Return the (X, Y) coordinate for the center point of the cell that contains the specified text.  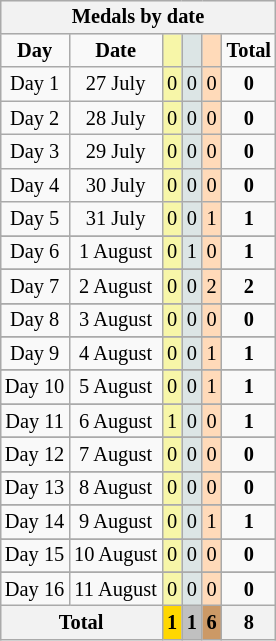
Day 8 (34, 320)
Date (116, 51)
Day 15 (34, 556)
Day 3 (34, 152)
Day 7 (34, 286)
1 August (116, 253)
28 July (116, 118)
31 July (116, 219)
2 August (116, 286)
Day 9 (34, 354)
Day 14 (34, 522)
5 August (116, 387)
Day 1 (34, 84)
8 (249, 623)
Day 16 (34, 589)
30 July (116, 185)
10 August (116, 556)
8 August (116, 488)
Day 11 (34, 421)
Day (34, 51)
Day 6 (34, 253)
4 August (116, 354)
3 August (116, 320)
11 August (116, 589)
27 July (116, 84)
7 August (116, 455)
Medals by date (138, 17)
Day 10 (34, 387)
Day 5 (34, 219)
29 July (116, 152)
Day 2 (34, 118)
Day 13 (34, 488)
9 August (116, 522)
Day 4 (34, 185)
6 (212, 623)
6 August (116, 421)
Day 12 (34, 455)
